Extract the (x, y) coordinate from the center of the cell holding the provided text.  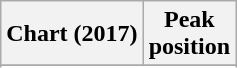
Chart (2017) (72, 34)
Peak position (189, 34)
